Return the [x, y] coordinate for the center point of the cell that contains the specified text.  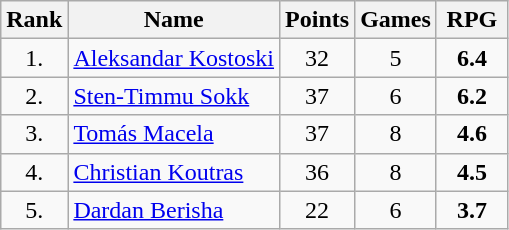
4.5 [472, 172]
32 [318, 58]
3.7 [472, 210]
2. [34, 96]
Points [318, 20]
Rank [34, 20]
36 [318, 172]
Name [174, 20]
Dardan Berisha [174, 210]
RPG [472, 20]
Christian Koutras [174, 172]
5. [34, 210]
5 [396, 58]
Sten-Timmu Sokk [174, 96]
3. [34, 134]
1. [34, 58]
22 [318, 210]
4.6 [472, 134]
Aleksandar Kostoski [174, 58]
6.2 [472, 96]
Tomás Macela [174, 134]
6.4 [472, 58]
4. [34, 172]
Games [396, 20]
